Locate the cell with the specified text and output its (x, y) center coordinate. 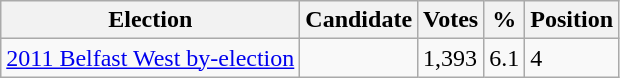
Election (150, 20)
% (504, 20)
Position (572, 20)
4 (572, 58)
Candidate (359, 20)
1,393 (451, 58)
6.1 (504, 58)
2011 Belfast West by-election (150, 58)
Votes (451, 20)
